Determine the (x, y) coordinate at the center of the cell enclosing the given text.  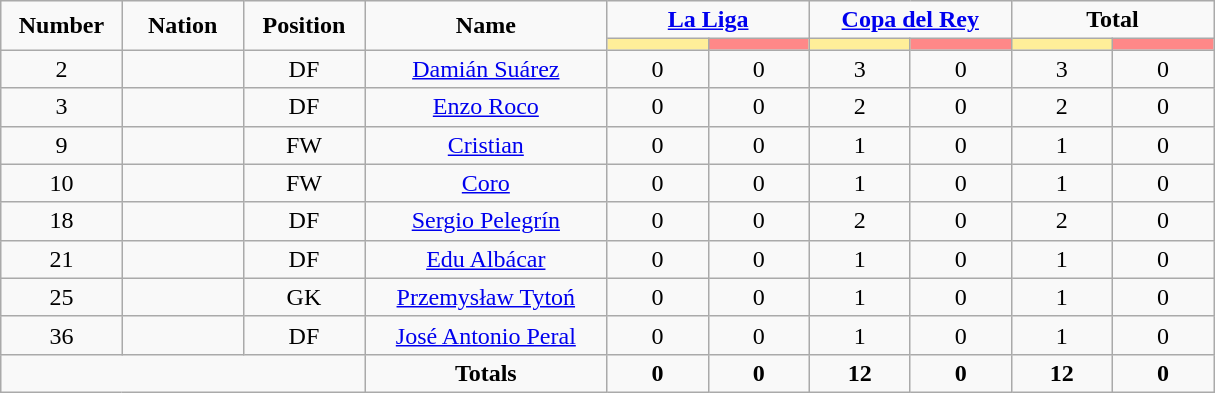
10 (62, 183)
Enzo Roco (486, 107)
21 (62, 259)
18 (62, 221)
Cristian (486, 145)
Totals (486, 373)
GK (304, 297)
Sergio Pelegrín (486, 221)
La Liga (708, 20)
Przemysław Tytoń (486, 297)
36 (62, 335)
Number (62, 26)
25 (62, 297)
Name (486, 26)
Damián Suárez (486, 69)
Coro (486, 183)
Copa del Rey (910, 20)
Total (1112, 20)
José Antonio Peral (486, 335)
Position (304, 26)
9 (62, 145)
Edu Albácar (486, 259)
Nation (182, 26)
